Provide the [x, y] coordinate of the cell's center where the given text is located.  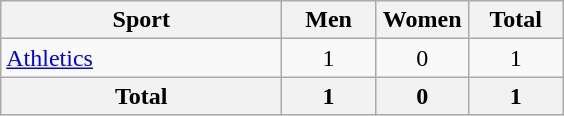
Sport [142, 20]
Women [422, 20]
Men [329, 20]
Athletics [142, 58]
